Locate the cell with the specified text and output its [X, Y] center coordinate. 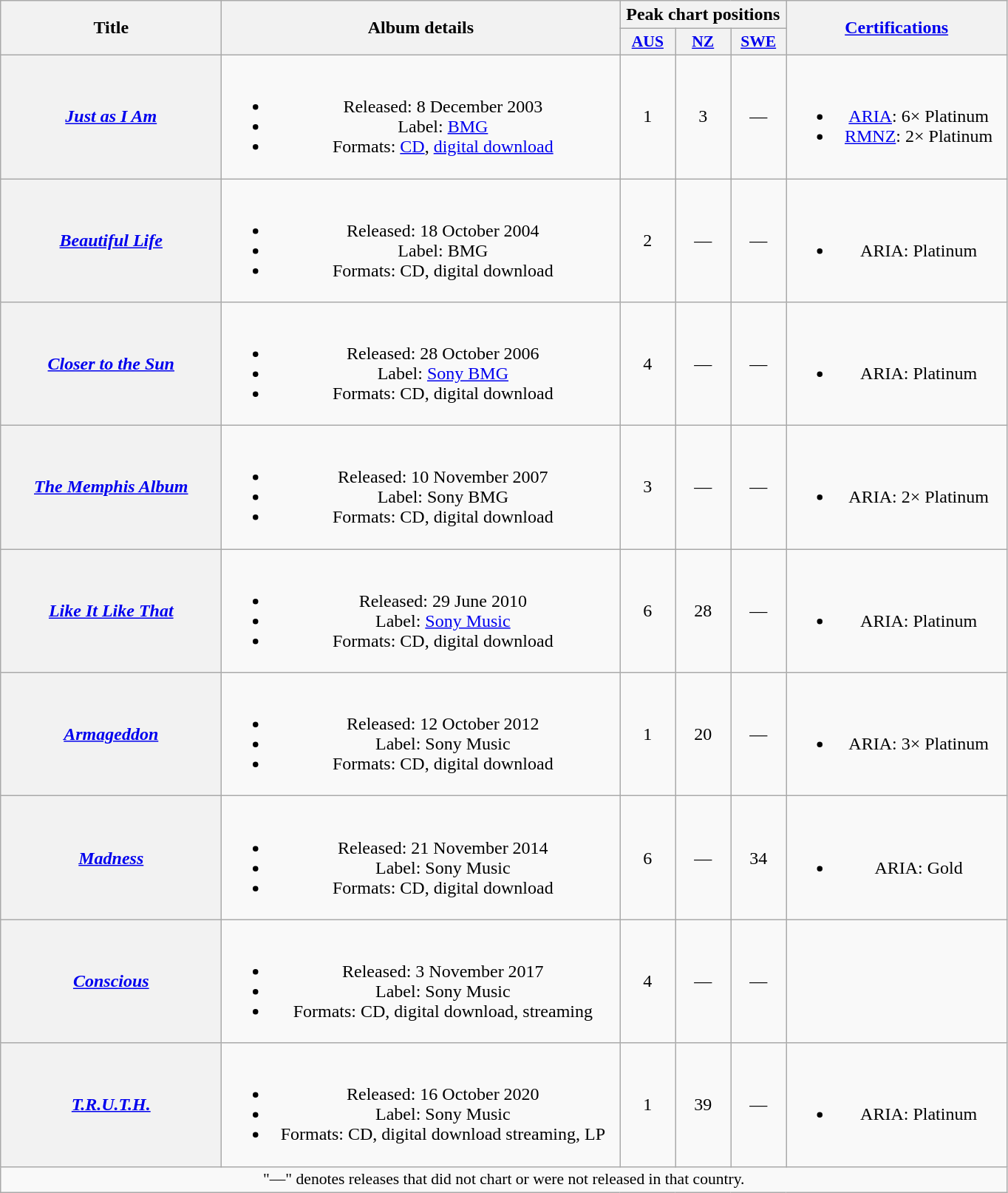
Released: 28 October 2006Label: Sony BMGFormats: CD, digital download [421, 364]
Certifications [897, 28]
Released: 29 June 2010Label: Sony MusicFormats: CD, digital download [421, 611]
Released: 10 November 2007Label: Sony BMGFormats: CD, digital download [421, 488]
SWE [758, 42]
Beautiful Life [111, 241]
ARIA: Gold [897, 857]
AUS [647, 42]
Released: 12 October 2012Label: Sony MusicFormats: CD, digital download [421, 735]
Armageddon [111, 735]
ARIA: 3× Platinum [897, 735]
Peak chart positions [704, 15]
Title [111, 28]
Just as I Am [111, 117]
T.R.U.T.H. [111, 1104]
28 [704, 611]
Closer to the Sun [111, 364]
NZ [704, 42]
Madness [111, 857]
"—" denotes releases that did not chart or were not released in that country. [504, 1180]
ARIA: 2× Platinum [897, 488]
Album details [421, 28]
The Memphis Album [111, 488]
Like It Like That [111, 611]
ARIA: 6× PlatinumRMNZ: 2× Platinum [897, 117]
2 [647, 241]
Released: 18 October 2004Label: BMGFormats: CD, digital download [421, 241]
39 [704, 1104]
Released: 3 November 2017Label: Sony MusicFormats: CD, digital download, streaming [421, 982]
20 [704, 735]
Released: 16 October 2020Label: Sony MusicFormats: CD, digital download streaming, LP [421, 1104]
34 [758, 857]
Released: 21 November 2014Label: Sony MusicFormats: CD, digital download [421, 857]
Released: 8 December 2003Label: BMGFormats: CD, digital download [421, 117]
Conscious [111, 982]
